Pinpoint the cell where the given text exists, returning its [x, y] midpoint coordinate. 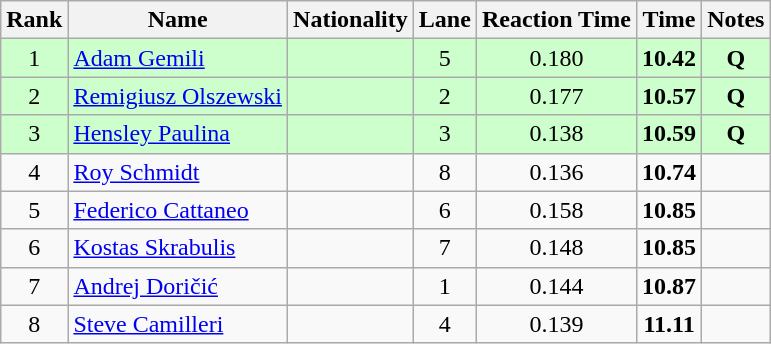
Steve Camilleri [178, 324]
Hensley Paulina [178, 134]
Reaction Time [556, 20]
0.144 [556, 286]
Name [178, 20]
0.158 [556, 210]
Nationality [351, 20]
Federico Cattaneo [178, 210]
Kostas Skrabulis [178, 248]
11.11 [670, 324]
10.57 [670, 96]
Rank [34, 20]
0.136 [556, 172]
Lane [444, 20]
0.177 [556, 96]
10.42 [670, 58]
Adam Gemili [178, 58]
0.148 [556, 248]
Remigiusz Olszewski [178, 96]
Notes [736, 20]
Andrej Doričić [178, 286]
Time [670, 20]
0.139 [556, 324]
0.180 [556, 58]
10.74 [670, 172]
10.59 [670, 134]
10.87 [670, 286]
Roy Schmidt [178, 172]
0.138 [556, 134]
